Return (x, y) of the center of cell containing provided text 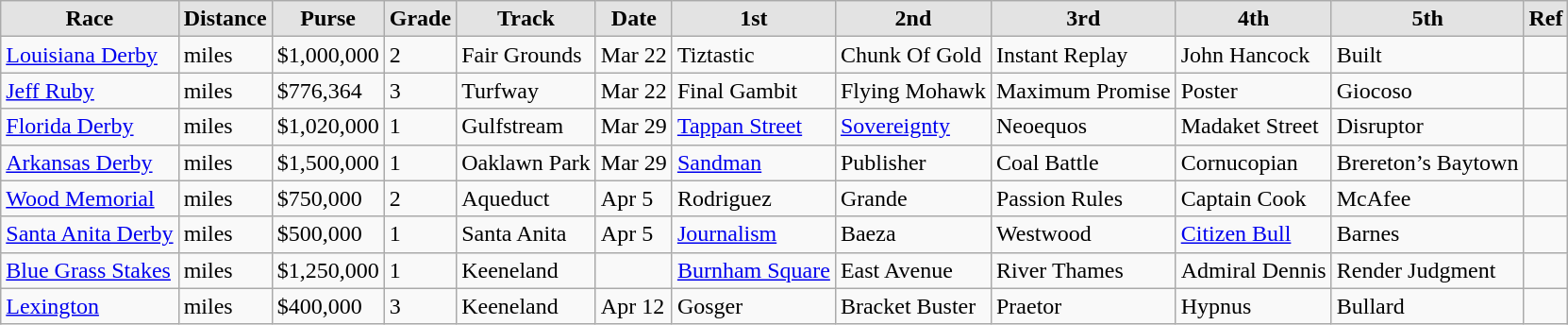
Giocoso (1427, 91)
Barnes (1427, 234)
Santa Anita Derby (90, 234)
4th (1253, 19)
Aqueduct (526, 198)
Sandman (753, 162)
$750,000 (328, 198)
Journalism (753, 234)
Oaklawn Park (526, 162)
Gulfstream (526, 127)
Lexington (90, 306)
Instant Replay (1083, 55)
River Thames (1083, 270)
Louisiana Derby (90, 55)
McAfee (1427, 198)
$776,364 (328, 91)
Poster (1253, 91)
1st (753, 19)
Jeff Ruby (90, 91)
Citizen Bull (1253, 234)
Grande (913, 198)
$400,000 (328, 306)
Ref (1545, 19)
$1,020,000 (328, 127)
$500,000 (328, 234)
Turfway (526, 91)
2nd (913, 19)
Rodriguez (753, 198)
Westwood (1083, 234)
Passion Rules (1083, 198)
Bracket Buster (913, 306)
Praetor (1083, 306)
Apr 12 (634, 306)
$1,250,000 (328, 270)
Madaket Street (1253, 127)
Burnham Square (753, 270)
Purse (328, 19)
Bullard (1427, 306)
Wood Memorial (90, 198)
Final Gambit (753, 91)
3rd (1083, 19)
Blue Grass Stakes (90, 270)
John Hancock (1253, 55)
Captain Cook (1253, 198)
Cornucopian (1253, 162)
5th (1427, 19)
Grade (420, 19)
Hypnus (1253, 306)
Flying Mohawk (913, 91)
Santa Anita (526, 234)
Tiztastic (753, 55)
Sovereignty (913, 127)
Tappan Street (753, 127)
Gosger (753, 306)
$1,000,000 (328, 55)
Race (90, 19)
Arkansas Derby (90, 162)
Fair Grounds (526, 55)
Neoequos (1083, 127)
Track (526, 19)
Florida Derby (90, 127)
East Avenue (913, 270)
Date (634, 19)
Brereton’s Baytown (1427, 162)
Maximum Promise (1083, 91)
Disruptor (1427, 127)
Render Judgment (1427, 270)
$1,500,000 (328, 162)
Baeza (913, 234)
Chunk Of Gold (913, 55)
Publisher (913, 162)
Built (1427, 55)
Distance (225, 19)
Coal Battle (1083, 162)
Admiral Dennis (1253, 270)
